Return [X, Y] of the center of cell containing provided text 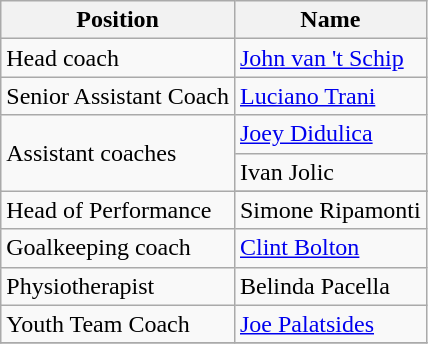
Physiotherapist [118, 286]
Joe Palatsides [330, 324]
Goalkeeping coach [118, 248]
Ivan Jolic [330, 172]
Senior Assistant Coach [118, 96]
Simone Ripamonti [330, 210]
Luciano Trani [330, 96]
Head coach [118, 58]
Head of Performance [118, 210]
Assistant coaches [118, 153]
Youth Team Coach [118, 324]
John van 't Schip [330, 58]
Clint Bolton [330, 248]
Joey Didulica [330, 134]
Belinda Pacella [330, 286]
Name [330, 20]
Position [118, 20]
